Extract the (X, Y) coordinate from the center of the cell holding the provided text.  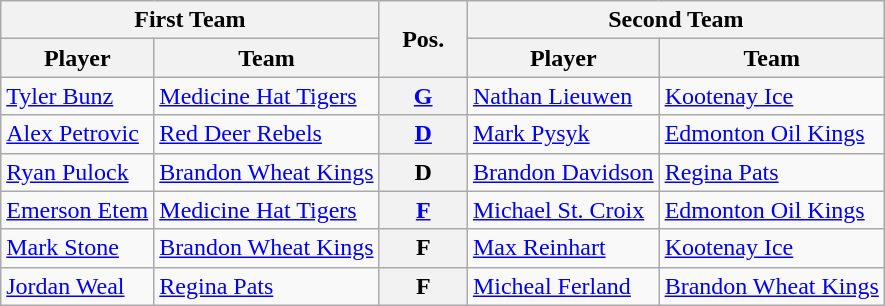
Tyler Bunz (78, 96)
G (423, 96)
Red Deer Rebels (266, 134)
Michael St. Croix (563, 210)
Nathan Lieuwen (563, 96)
Micheal Ferland (563, 286)
Brandon Davidson (563, 172)
Pos. (423, 39)
Alex Petrovic (78, 134)
Max Reinhart (563, 248)
Mark Pysyk (563, 134)
First Team (190, 20)
Mark Stone (78, 248)
Ryan Pulock (78, 172)
Emerson Etem (78, 210)
Second Team (676, 20)
Jordan Weal (78, 286)
